Extract the [x, y] coordinate from the center of the cell holding the provided text.  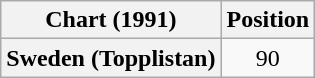
90 [268, 58]
Position [268, 20]
Sweden (Topplistan) [111, 58]
Chart (1991) [111, 20]
